Capture the cell that displays the provided text and extract its (x, y) central coordinate. 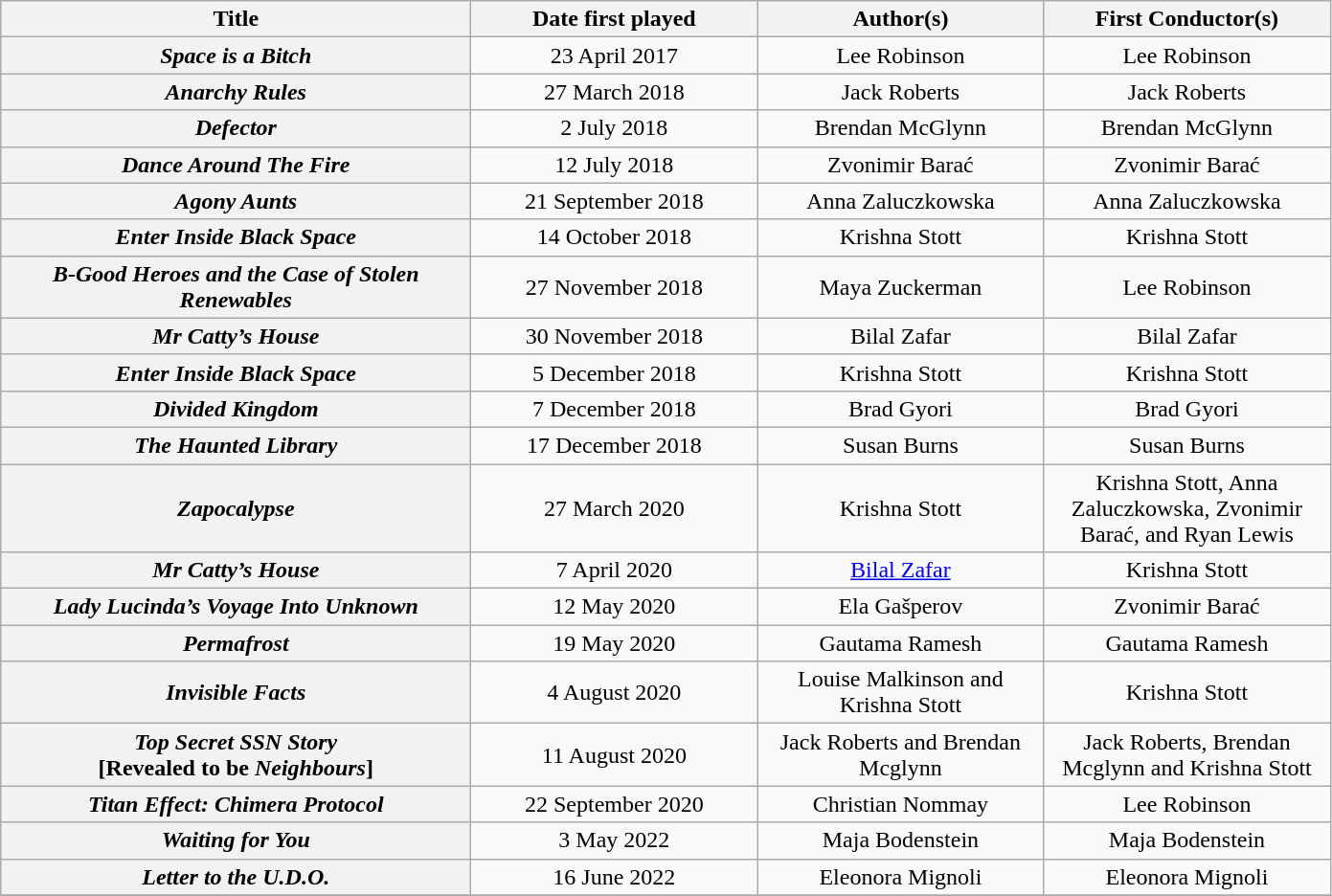
2 July 2018 (615, 128)
Date first played (615, 19)
Permafrost (236, 643)
Jack Roberts, Brendan Mcglynn and Krishna Stott (1187, 754)
19 May 2020 (615, 643)
21 September 2018 (615, 201)
12 July 2018 (615, 165)
Invisible Facts (236, 693)
Jack Roberts and Brendan Mcglynn (900, 754)
Space is a Bitch (236, 56)
Lady Lucinda’s Voyage Into Unknown (236, 607)
27 March 2018 (615, 92)
Letter to the U.D.O. (236, 877)
Maya Zuckerman (900, 287)
Top Secret SSN Story[Revealed to be Neighbours] (236, 754)
Louise Malkinson and Krishna Stott (900, 693)
3 May 2022 (615, 840)
4 August 2020 (615, 693)
30 November 2018 (615, 336)
Dance Around The Fire (236, 165)
5 December 2018 (615, 372)
Anarchy Rules (236, 92)
12 May 2020 (615, 607)
22 September 2020 (615, 804)
11 August 2020 (615, 754)
Zapocalypse (236, 507)
16 June 2022 (615, 877)
Agony Aunts (236, 201)
Ela Gašperov (900, 607)
Title (236, 19)
17 December 2018 (615, 445)
27 November 2018 (615, 287)
23 April 2017 (615, 56)
Author(s) (900, 19)
14 October 2018 (615, 237)
Krishna Stott, Anna Zaluczkowska, Zvonimir Barać, and Ryan Lewis (1187, 507)
Divided Kingdom (236, 409)
The Haunted Library (236, 445)
7 April 2020 (615, 571)
Christian Nommay (900, 804)
27 March 2020 (615, 507)
B-Good Heroes and the Case of Stolen Renewables (236, 287)
7 December 2018 (615, 409)
Defector (236, 128)
Titan Effect: Chimera Protocol (236, 804)
First Conductor(s) (1187, 19)
Waiting for You (236, 840)
